Locate the cell with the specified text and output its (x, y) center coordinate. 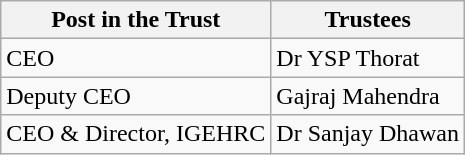
Deputy CEO (136, 96)
Gajraj Mahendra (368, 96)
CEO & Director, IGEHRC (136, 134)
Dr Sanjay Dhawan (368, 134)
Dr YSP Thorat (368, 58)
Trustees (368, 20)
CEO (136, 58)
Post in the Trust (136, 20)
